From the cell containing the given text, extract its center point as (x, y) coordinate. 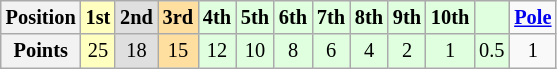
0.5 (492, 51)
4th (217, 17)
10 (255, 51)
2nd (136, 17)
2 (407, 51)
5th (255, 17)
25 (98, 51)
8 (293, 51)
1st (98, 17)
Points (41, 51)
18 (136, 51)
9th (407, 17)
Position (41, 17)
10th (450, 17)
6th (293, 17)
6 (331, 51)
15 (178, 51)
Pole (532, 17)
7th (331, 17)
8th (369, 17)
4 (369, 51)
3rd (178, 17)
12 (217, 51)
